Locate the cell with the specified text and output its (x, y) center coordinate. 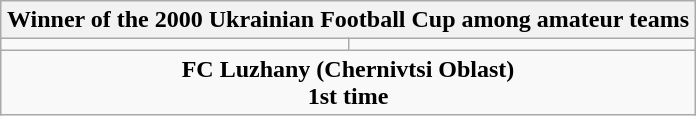
Winner of the 2000 Ukrainian Football Cup among amateur teams (348, 20)
FC Luzhany (Chernivtsi Oblast)1st time (348, 82)
